For the text-containing cell, return its midpoint in [x, y] coordinate format. 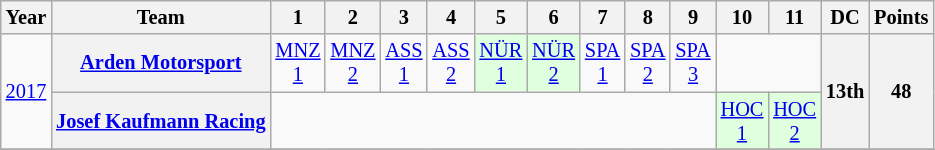
ASS2 [450, 63]
SPA1 [602, 63]
Josef Kaufmann Racing [160, 121]
HOC1 [742, 121]
Team [160, 17]
7 [602, 17]
5 [502, 17]
SPA3 [692, 63]
ASS1 [404, 63]
Year [26, 17]
11 [794, 17]
13th [845, 92]
NÜR2 [554, 63]
MNZ1 [298, 63]
2017 [26, 92]
DC [845, 17]
2 [352, 17]
6 [554, 17]
48 [901, 92]
4 [450, 17]
Arden Motorsport [160, 63]
1 [298, 17]
Points [901, 17]
SPA2 [648, 63]
10 [742, 17]
9 [692, 17]
HOC2 [794, 121]
8 [648, 17]
MNZ2 [352, 63]
NÜR1 [502, 63]
3 [404, 17]
